Return (x, y) of the center of cell containing provided text 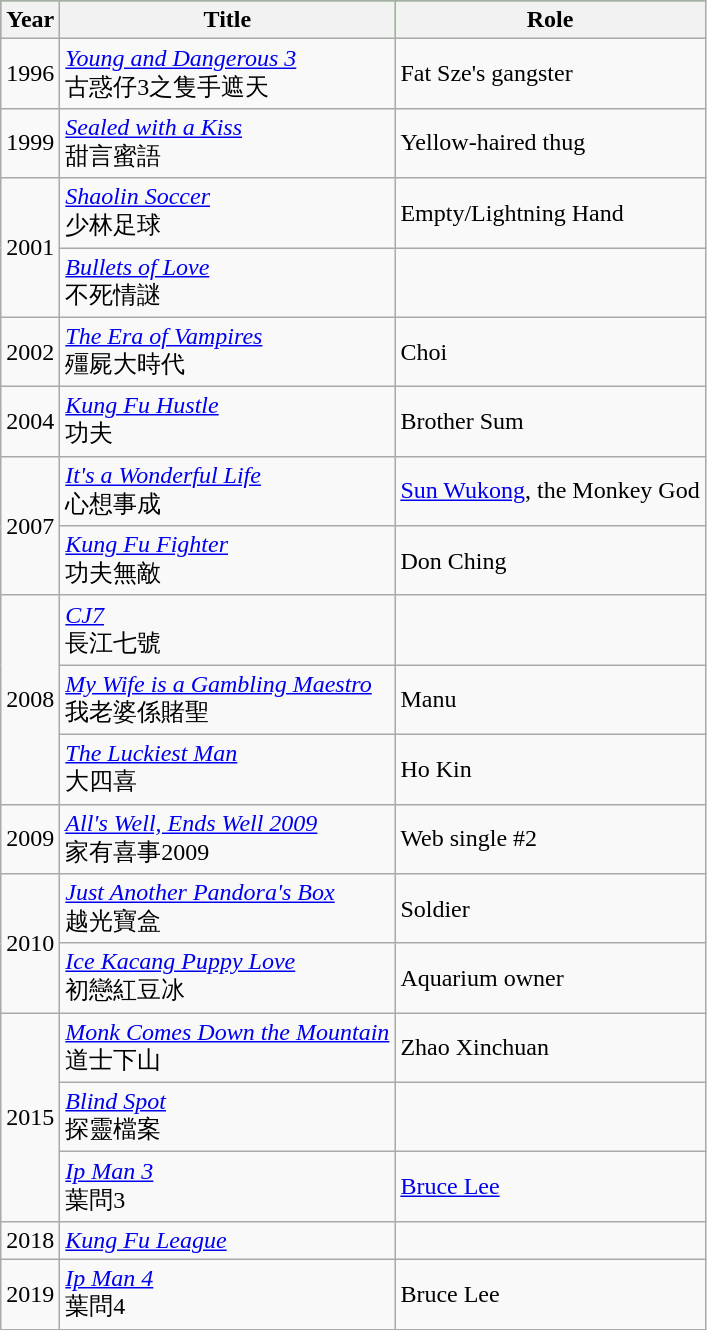
Just Another Pandora's Box越光寶盒 (228, 909)
Kung Fu Fighter功夫無敵 (228, 561)
Ip Man 3葉問3 (228, 1187)
2007 (30, 526)
Ho Kin (550, 769)
Monk Comes Down the Mountain道士下山 (228, 1048)
Manu (550, 700)
Aquarium owner (550, 978)
Ip Man 4葉問4 (228, 1294)
Bullets of Love不死情謎 (228, 283)
Don Ching (550, 561)
Zhao Xinchuan (550, 1048)
2001 (30, 248)
Sun Wukong, the Monkey God (550, 491)
All's Well, Ends Well 2009家有喜事2009 (228, 839)
Role (550, 20)
Yellow-haired thug (550, 143)
Kung Fu League (228, 1240)
Shaolin Soccer少林足球 (228, 213)
2004 (30, 422)
CJ7長江七號 (228, 630)
Ice Kacang Puppy Love初戀紅豆冰 (228, 978)
2009 (30, 839)
Choi (550, 352)
2002 (30, 352)
Blind Spot探靈檔案 (228, 1117)
Soldier (550, 909)
Empty/Lightning Hand (550, 213)
2008 (30, 700)
My Wife is a Gambling Maestro我老婆係賭聖 (228, 700)
Fat Sze's gangster (550, 74)
Kung Fu Hustle功夫 (228, 422)
2010 (30, 944)
1996 (30, 74)
Title (228, 20)
It's a Wonderful Life心想事成 (228, 491)
The Luckiest Man大四喜 (228, 769)
1999 (30, 143)
2018 (30, 1240)
Young and Dangerous 3古惑仔3之隻手遮天 (228, 74)
Sealed with a Kiss甜言蜜語 (228, 143)
Year (30, 20)
2019 (30, 1294)
Brother Sum (550, 422)
Web single #2 (550, 839)
2015 (30, 1118)
The Era of Vampires殭屍大時代 (228, 352)
